Identify which cell holds the provided text, then report its [x, y] central coordinate. 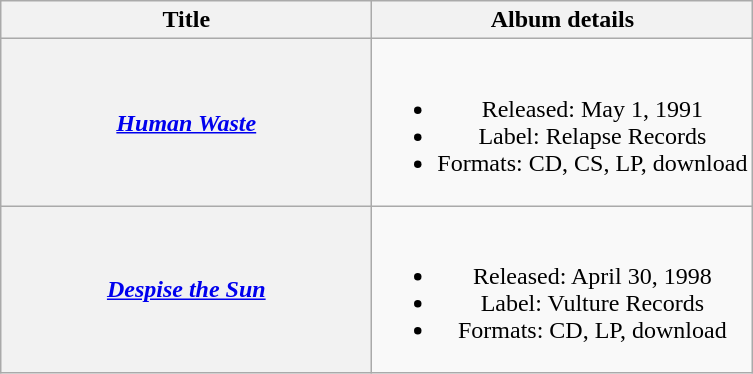
Despise the Sun [186, 290]
Released: May 1, 1991Label: Relapse RecordsFormats: CD, CS, LP, download [562, 122]
Human Waste [186, 122]
Album details [562, 20]
Released: April 30, 1998Label: Vulture RecordsFormats: CD, LP, download [562, 290]
Title [186, 20]
